From the cell containing the given text, extract its center point as (x, y) coordinate. 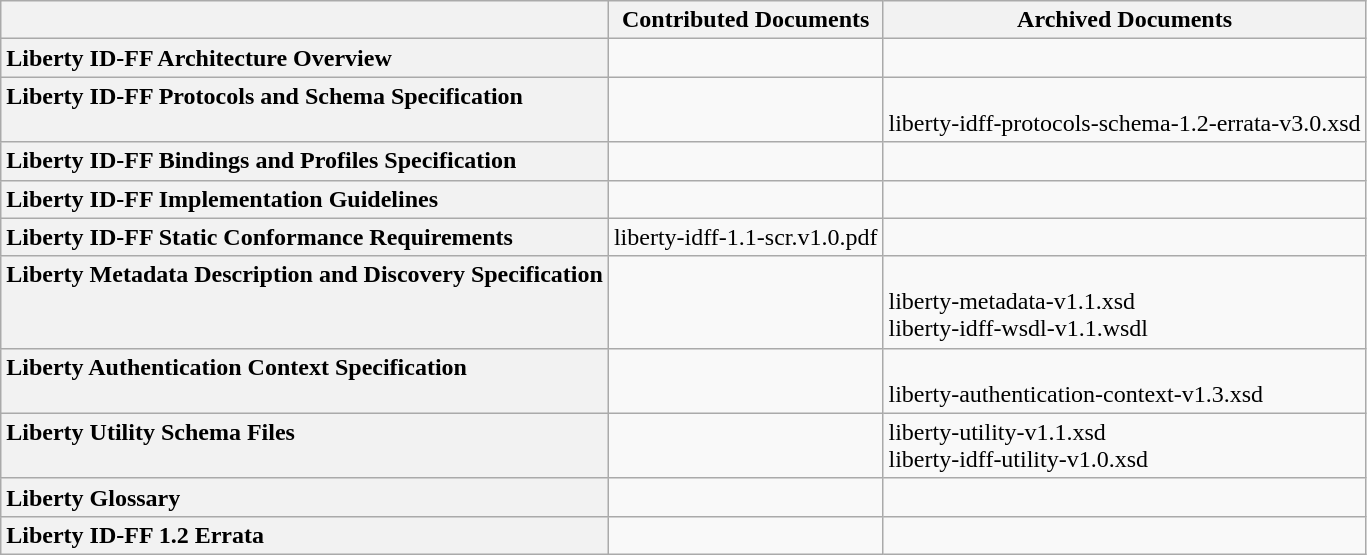
Liberty ID-FF Architecture Overview (305, 58)
Liberty Metadata Description and Discovery Specification (305, 302)
liberty-idff-1.1-scr.v1.0.pdf (746, 237)
liberty-authentication-context-v1.3.xsd (1124, 380)
liberty-metadata-v1.1.xsdliberty-idff-wsdl-v1.1.wsdl (1124, 302)
Liberty ID-FF Protocols and Schema Specification (305, 110)
Liberty Authentication Context Specification (305, 380)
Contributed Documents (746, 20)
Liberty ID-FF Bindings and Profiles Specification (305, 161)
liberty-idff-protocols-schema-1.2-errata-v3.0.xsd (1124, 110)
Liberty Glossary (305, 497)
Liberty Utility Schema Files (305, 446)
Archived Documents (1124, 20)
Liberty ID-FF 1.2 Errata (305, 535)
Liberty ID-FF Static Conformance Requirements (305, 237)
Liberty ID-FF Implementation Guidelines (305, 199)
liberty-utility-v1.1.xsdliberty-idff-utility-v1.0.xsd (1124, 446)
